Find where the given text appears and provide that cell's center as (x, y) coordinate. 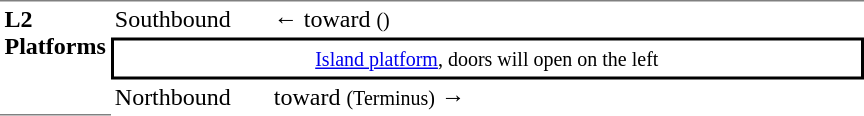
toward (Terminus) → (566, 98)
Southbound (190, 19)
← toward () (566, 19)
Northbound (190, 98)
L2Platforms (55, 58)
Island platform, doors will open on the left (486, 59)
